Search for the cell housing the specified text and yield its (x, y) center coordinate. 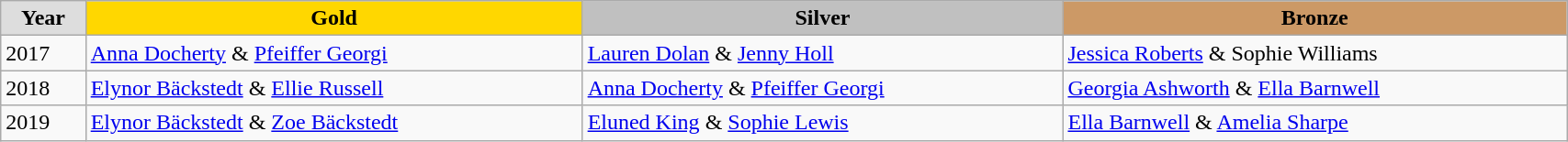
Ella Barnwell & Amelia Sharpe (1315, 123)
Elynor Bäckstedt & Ellie Russell (334, 88)
Year (43, 18)
2018 (43, 88)
Silver (823, 18)
Elynor Bäckstedt & Zoe Bäckstedt (334, 123)
Georgia Ashworth & Ella Barnwell (1315, 88)
Eluned King & Sophie Lewis (823, 123)
Bronze (1315, 18)
Jessica Roberts & Sophie Williams (1315, 53)
2017 (43, 53)
Gold (334, 18)
2019 (43, 123)
Lauren Dolan & Jenny Holl (823, 53)
